Capture the cell that displays the provided text and extract its (X, Y) central coordinate. 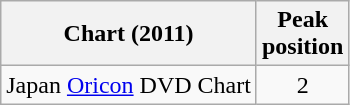
Peakposition (302, 34)
2 (302, 85)
Japan Oricon DVD Chart (129, 85)
Chart (2011) (129, 34)
